Extract the [x, y] coordinate from the center of the cell holding the provided text.  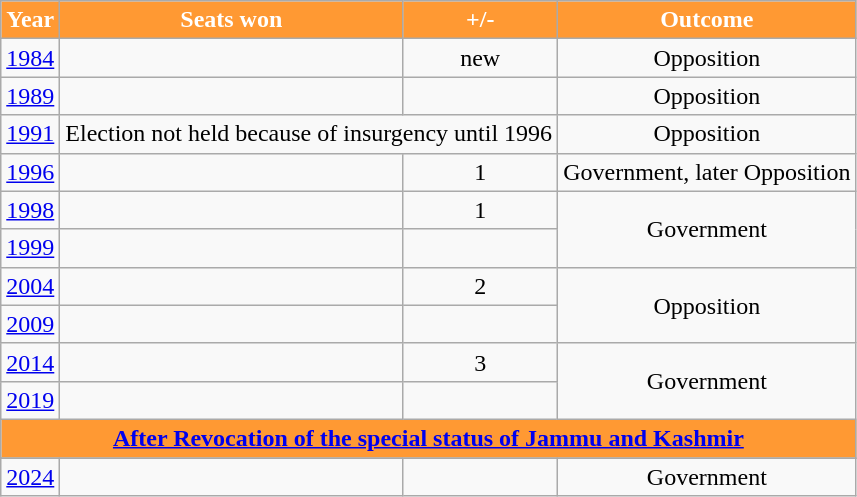
+/- [480, 20]
2014 [30, 362]
1989 [30, 96]
1984 [30, 58]
Year [30, 20]
2019 [30, 400]
2 [480, 286]
2009 [30, 324]
new [480, 58]
Outcome [707, 20]
1998 [30, 210]
1996 [30, 172]
2004 [30, 286]
1999 [30, 248]
After Revocation of the special status of Jammu and Kashmir [428, 438]
Seats won [232, 20]
3 [480, 362]
Government, later Opposition [707, 172]
2024 [30, 477]
1991 [30, 134]
Election not held because of insurgency until 1996 [309, 134]
